Return the (x, y) coordinate for the center point of the cell that contains the specified text.  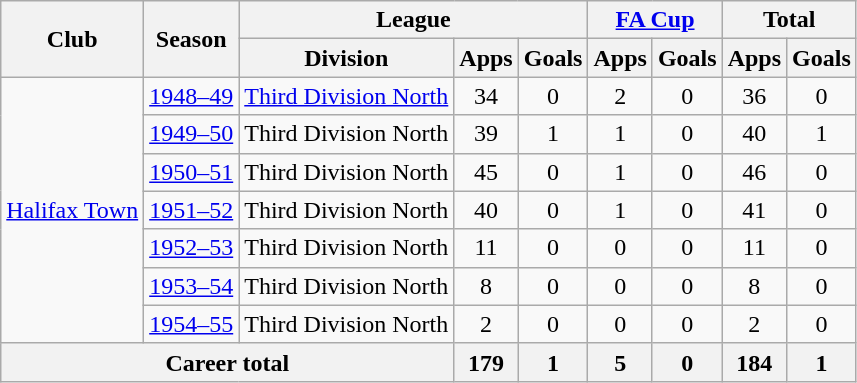
League (414, 20)
1953–54 (192, 286)
39 (486, 134)
Club (72, 39)
36 (754, 96)
34 (486, 96)
1950–51 (192, 172)
FA Cup (655, 20)
Season (192, 39)
1949–50 (192, 134)
Division (346, 58)
5 (620, 362)
Halifax Town (72, 210)
1948–49 (192, 96)
Total (789, 20)
1951–52 (192, 210)
1952–53 (192, 248)
46 (754, 172)
45 (486, 172)
184 (754, 362)
1954–55 (192, 324)
Career total (228, 362)
41 (754, 210)
179 (486, 362)
